Search for the cell housing the specified text and yield its [x, y] center coordinate. 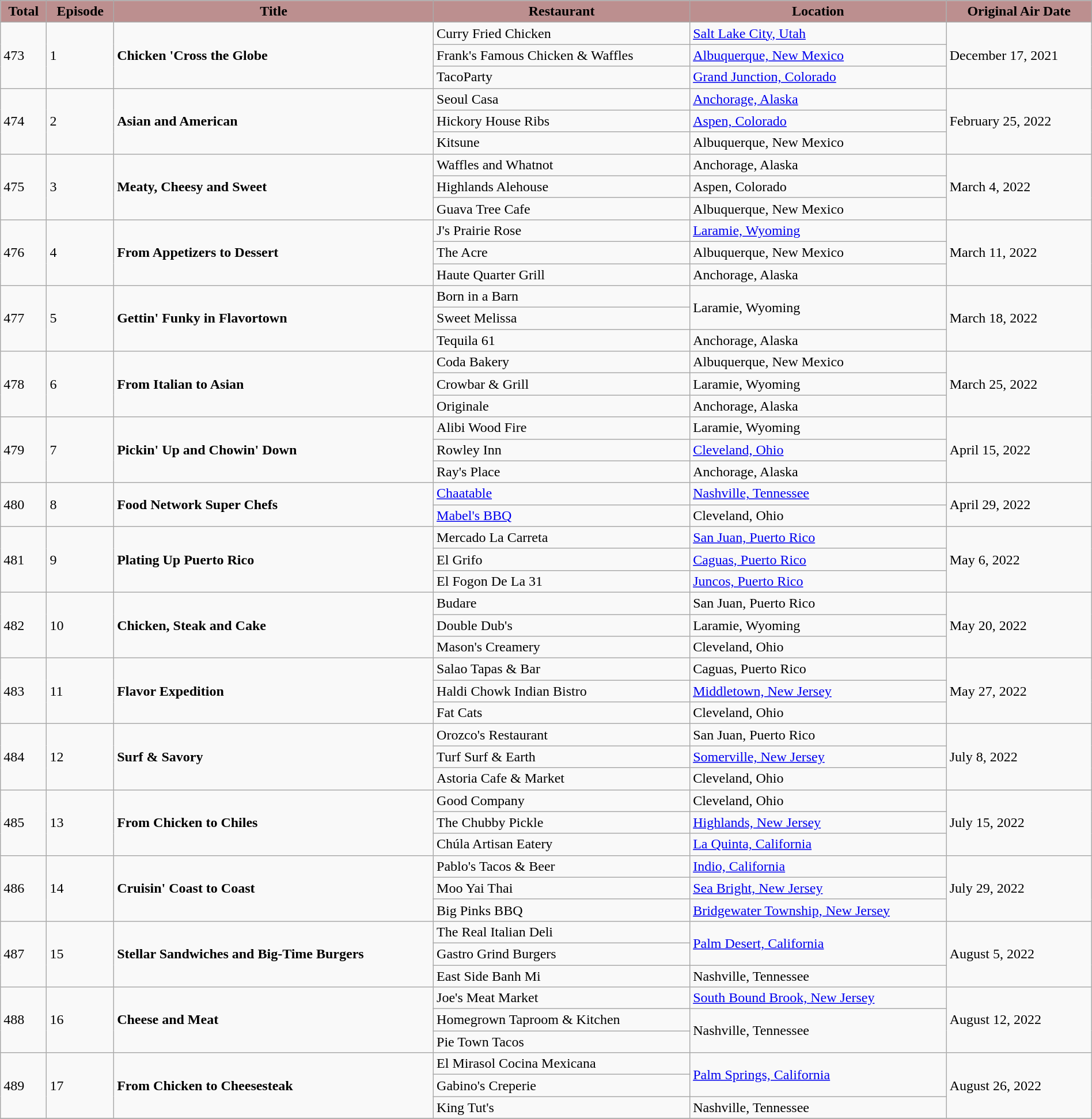
March 25, 2022 [1019, 384]
10 [81, 625]
July 29, 2022 [1019, 888]
From Appetizers to Dessert [274, 252]
Stellar Sandwiches and Big-Time Burgers [274, 954]
6 [81, 384]
477 [24, 318]
Cruisin' Coast to Coast [274, 888]
Frank's Famous Chicken & Waffles [562, 55]
Orozco's Restaurant [562, 735]
Episode [81, 12]
Gastro Grind Burgers [562, 954]
El Fogon De La 31 [562, 581]
Chaatable [562, 494]
481 [24, 559]
3 [81, 187]
17 [81, 1086]
Double Dub's [562, 625]
Mabel's BBQ [562, 515]
Haldi Chowk Indian Bistro [562, 691]
J's Prairie Rose [562, 230]
February 25, 2022 [1019, 121]
474 [24, 121]
Guava Tree Cafe [562, 208]
476 [24, 252]
August 5, 2022 [1019, 954]
Total [24, 12]
August 26, 2022 [1019, 1086]
15 [81, 954]
Highlands, New Jersey [818, 822]
Seoul Casa [562, 99]
5 [81, 318]
The Real Italian Deli [562, 932]
Haute Quarter Grill [562, 275]
488 [24, 1020]
Plating Up Puerto Rico [274, 559]
7 [81, 450]
From Italian to Asian [274, 384]
Palm Springs, California [818, 1075]
From Chicken to Cheesesteak [274, 1086]
Meaty, Cheesy and Sweet [274, 187]
13 [81, 822]
Surf & Savory [274, 757]
473 [24, 55]
From Chicken to Chiles [274, 822]
Palm Desert, California [818, 943]
Middletown, New Jersey [818, 691]
8 [81, 505]
480 [24, 505]
Highlands Alehouse [562, 187]
486 [24, 888]
2 [81, 121]
El Mirasol Cocina Mexicana [562, 1064]
484 [24, 757]
Title [274, 12]
May 20, 2022 [1019, 625]
487 [24, 954]
475 [24, 187]
TacoParty [562, 77]
Coda Bakery [562, 362]
Flavor Expedition [274, 691]
Moo Yai Thai [562, 888]
Bridgewater Township, New Jersey [818, 910]
Original Air Date [1019, 12]
Ray's Place [562, 472]
Restaurant [562, 12]
1 [81, 55]
Pie Town Tacos [562, 1042]
July 15, 2022 [1019, 822]
489 [24, 1086]
Good Company [562, 801]
Homegrown Taproom & Kitchen [562, 1020]
La Quinta, California [818, 844]
479 [24, 450]
South Bound Brook, New Jersey [818, 998]
Mason's Creamery [562, 647]
Astoria Cafe & Market [562, 779]
Juncos, Puerto Rico [818, 581]
Big Pinks BBQ [562, 910]
482 [24, 625]
Alibi Wood Fire [562, 428]
Born in a Barn [562, 297]
July 8, 2022 [1019, 757]
Location [818, 12]
Sweet Melissa [562, 318]
12 [81, 757]
Crowbar & Grill [562, 384]
The Chubby Pickle [562, 822]
Fat Cats [562, 713]
Joe's Meat Market [562, 998]
Pablo's Tacos & Beer [562, 866]
485 [24, 822]
April 29, 2022 [1019, 505]
Budare [562, 603]
11 [81, 691]
Food Network Super Chefs [274, 505]
August 12, 2022 [1019, 1020]
Waffles and Whatnot [562, 165]
Chúla Artisan Eatery [562, 844]
December 17, 2021 [1019, 55]
14 [81, 888]
Gettin' Funky in Flavortown [274, 318]
Sea Bright, New Jersey [818, 888]
April 15, 2022 [1019, 450]
4 [81, 252]
Mercado La Carreta [562, 537]
Curry Fried Chicken [562, 33]
16 [81, 1020]
Turf Surf & Earth [562, 757]
Rowley Inn [562, 450]
Gabino's Creperie [562, 1086]
Indio, California [818, 866]
Cheese and Meat [274, 1020]
El Grifo [562, 559]
Grand Junction, Colorado [818, 77]
Salt Lake City, Utah [818, 33]
East Side Banh Mi [562, 976]
Chicken 'Cross the Globe [274, 55]
Pickin' Up and Chowin' Down [274, 450]
9 [81, 559]
Originale [562, 406]
March 11, 2022 [1019, 252]
The Acre [562, 252]
Kitsune [562, 143]
Hickory House Ribs [562, 121]
May 27, 2022 [1019, 691]
Salao Tapas & Bar [562, 669]
Tequila 61 [562, 340]
Asian and American [274, 121]
March 4, 2022 [1019, 187]
Somerville, New Jersey [818, 757]
483 [24, 691]
King Tut's [562, 1107]
March 18, 2022 [1019, 318]
Chicken, Steak and Cake [274, 625]
478 [24, 384]
May 6, 2022 [1019, 559]
